Output the [x, y] coordinate of the center of the cell containing the given text.  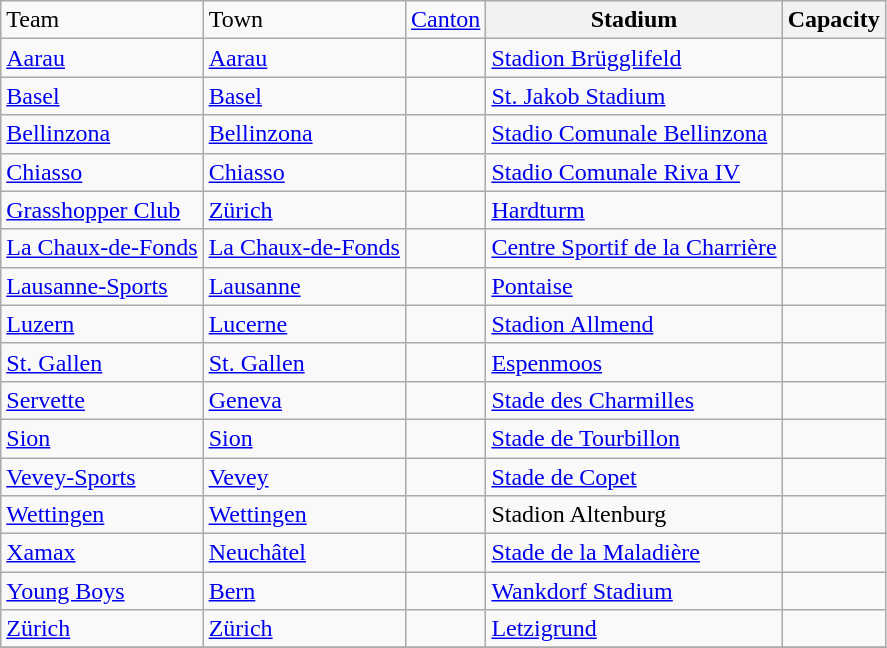
Stade de Copet [634, 477]
Canton [445, 20]
St. Jakob Stadium [634, 96]
Letzigrund [634, 629]
Stadion Altenburg [634, 515]
Stadio Comunale Bellinzona [634, 134]
Stadion Allmend [634, 324]
Lausanne [304, 286]
Luzern [102, 324]
Bern [304, 591]
Geneva [304, 400]
Stade des Charmilles [634, 400]
Lucerne [304, 324]
Stade de Tourbillon [634, 438]
Lausanne-Sports [102, 286]
Pontaise [634, 286]
Vevey [304, 477]
Grasshopper Club [102, 210]
Stadion Brügglifeld [634, 58]
Stadio Comunale Riva IV [634, 172]
Team [102, 20]
Centre Sportif de la Charrière [634, 248]
Stadium [634, 20]
Espenmoos [634, 362]
Town [304, 20]
Xamax [102, 553]
Wankdorf Stadium [634, 591]
Young Boys [102, 591]
Vevey-Sports [102, 477]
Neuchâtel [304, 553]
Capacity [834, 20]
Hardturm [634, 210]
Stade de la Maladière [634, 553]
Servette [102, 400]
